Scan for the cell matching the given text and deliver its (x, y) coordinate at center. 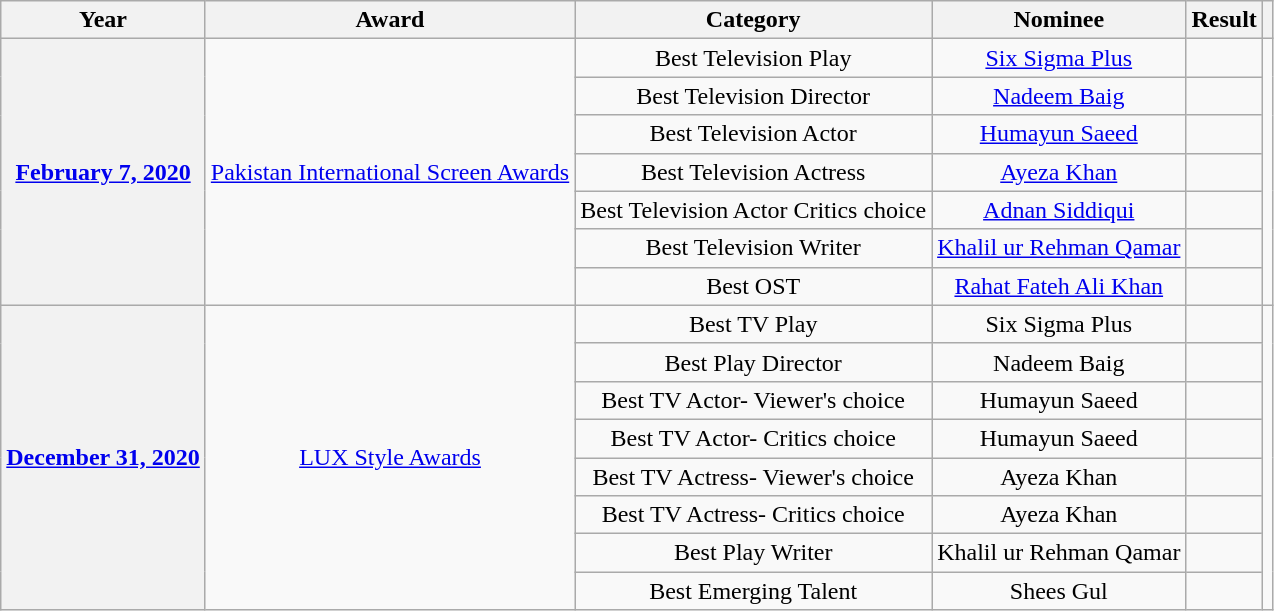
Best Television Director (754, 96)
Best Television Writer (754, 248)
Adnan Siddiqui (1059, 210)
Category (754, 20)
Best Television Actor (754, 134)
Best TV Play (754, 324)
Rahat Fateh Ali Khan (1059, 286)
Best Play Director (754, 362)
Pakistan International Screen Awards (390, 172)
Best TV Actor- Viewer's choice (754, 400)
Award (390, 20)
Best Television Actor Critics choice (754, 210)
LUX Style Awards (390, 457)
Best OST (754, 286)
February 7, 2020 (104, 172)
Best TV Actress- Critics choice (754, 515)
Result (1224, 20)
Best TV Actress- Viewer's choice (754, 477)
Best Television Play (754, 58)
Year (104, 20)
Best Television Actress (754, 172)
Best Emerging Talent (754, 591)
Nominee (1059, 20)
December 31, 2020 (104, 457)
Best TV Actor- Critics choice (754, 438)
Best Play Writer (754, 553)
Shees Gul (1059, 591)
